Pinpoint the cell where the given text exists, returning its [X, Y] midpoint coordinate. 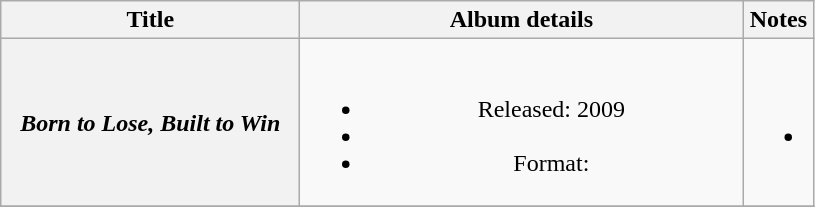
Album details [522, 20]
Title [150, 20]
Notes [778, 20]
Born to Lose, Built to Win [150, 122]
Released: 2009Format: [522, 122]
